Output the (x, y) coordinate of the center of the cell containing the given text.  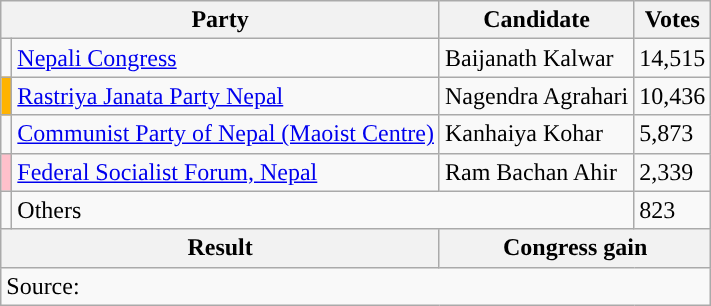
Rastriya Janata Party Nepal (226, 96)
Congress gain (574, 248)
Ram Bachan Ahir (536, 172)
Nagendra Agrahari (536, 96)
Votes (672, 20)
2,339 (672, 172)
Nepali Congress (226, 58)
823 (672, 210)
Communist Party of Nepal (Maoist Centre) (226, 134)
Kanhaiya Kohar (536, 134)
10,436 (672, 96)
Others (323, 210)
Source: (356, 286)
14,515 (672, 58)
Baijanath Kalwar (536, 58)
Federal Socialist Forum, Nepal (226, 172)
Party (220, 20)
5,873 (672, 134)
Result (220, 248)
Candidate (536, 20)
